Determine the (X, Y) coordinate at the center of the cell enclosing the given text.  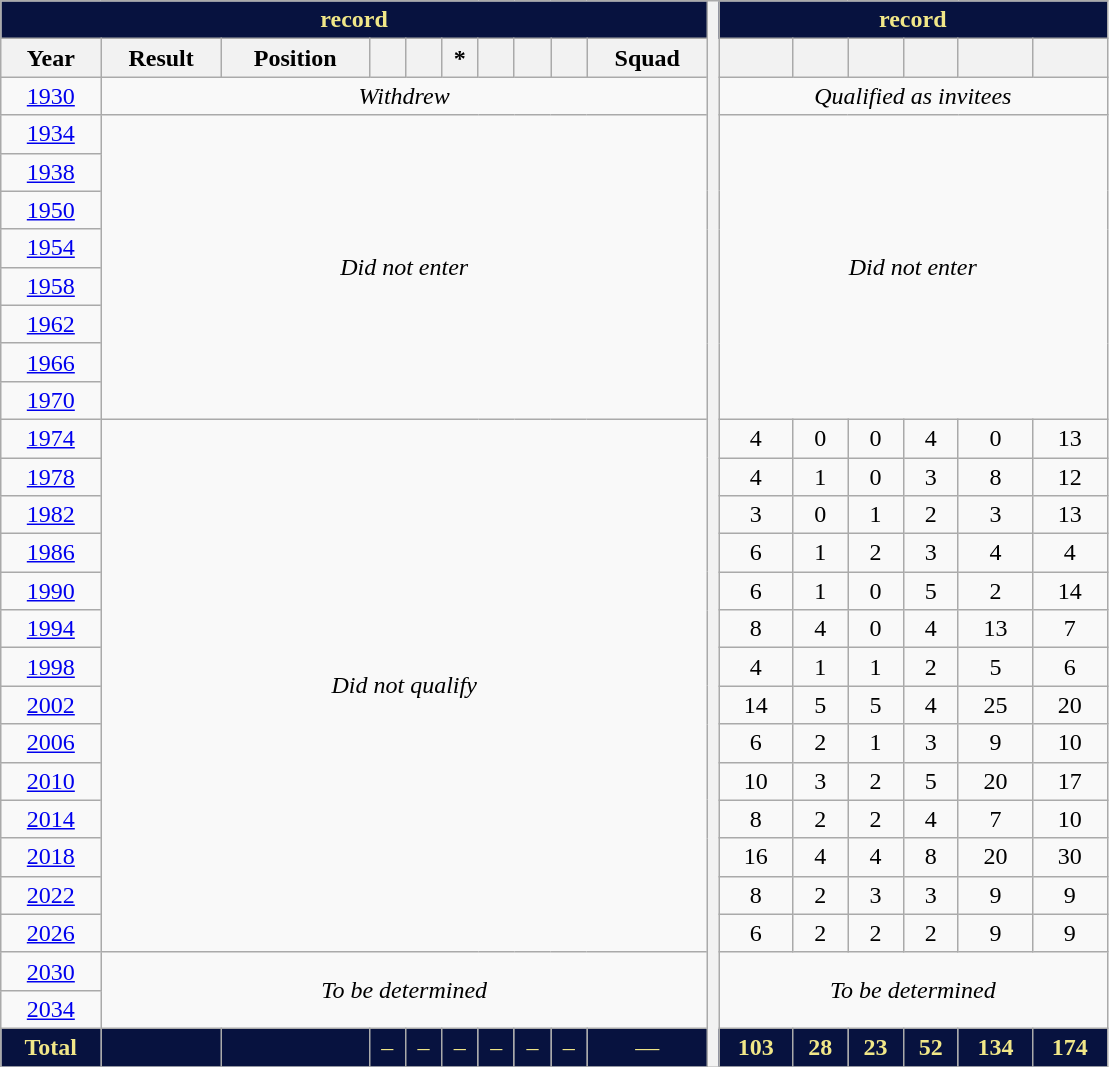
Qualified as invitees (913, 96)
1950 (51, 210)
Squad (647, 58)
Year (51, 58)
2022 (51, 895)
Total (51, 1047)
— (647, 1047)
134 (995, 1047)
16 (756, 857)
2014 (51, 819)
1938 (51, 172)
1998 (51, 667)
2026 (51, 933)
30 (1070, 857)
2034 (51, 1009)
1966 (51, 362)
Result (161, 58)
Withdrew (404, 96)
1962 (51, 324)
1954 (51, 248)
2030 (51, 971)
2002 (51, 705)
52 (930, 1047)
2006 (51, 743)
1974 (51, 438)
Did not qualify (404, 686)
1990 (51, 591)
1994 (51, 629)
25 (995, 705)
2010 (51, 781)
1934 (51, 134)
174 (1070, 1047)
28 (820, 1047)
1986 (51, 553)
Position (295, 58)
103 (756, 1047)
1982 (51, 515)
1970 (51, 400)
1978 (51, 477)
* (460, 58)
12 (1070, 477)
17 (1070, 781)
2018 (51, 857)
1958 (51, 286)
23 (876, 1047)
1930 (51, 96)
